Detect which cell encompasses the target text, then output its [x, y] center coordinate. 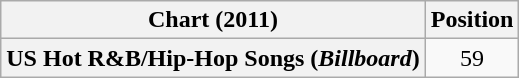
59 [472, 58]
Position [472, 20]
US Hot R&B/Hip-Hop Songs (Billboard) [213, 58]
Chart (2011) [213, 20]
